Search for the cell housing the specified text and yield its [X, Y] center coordinate. 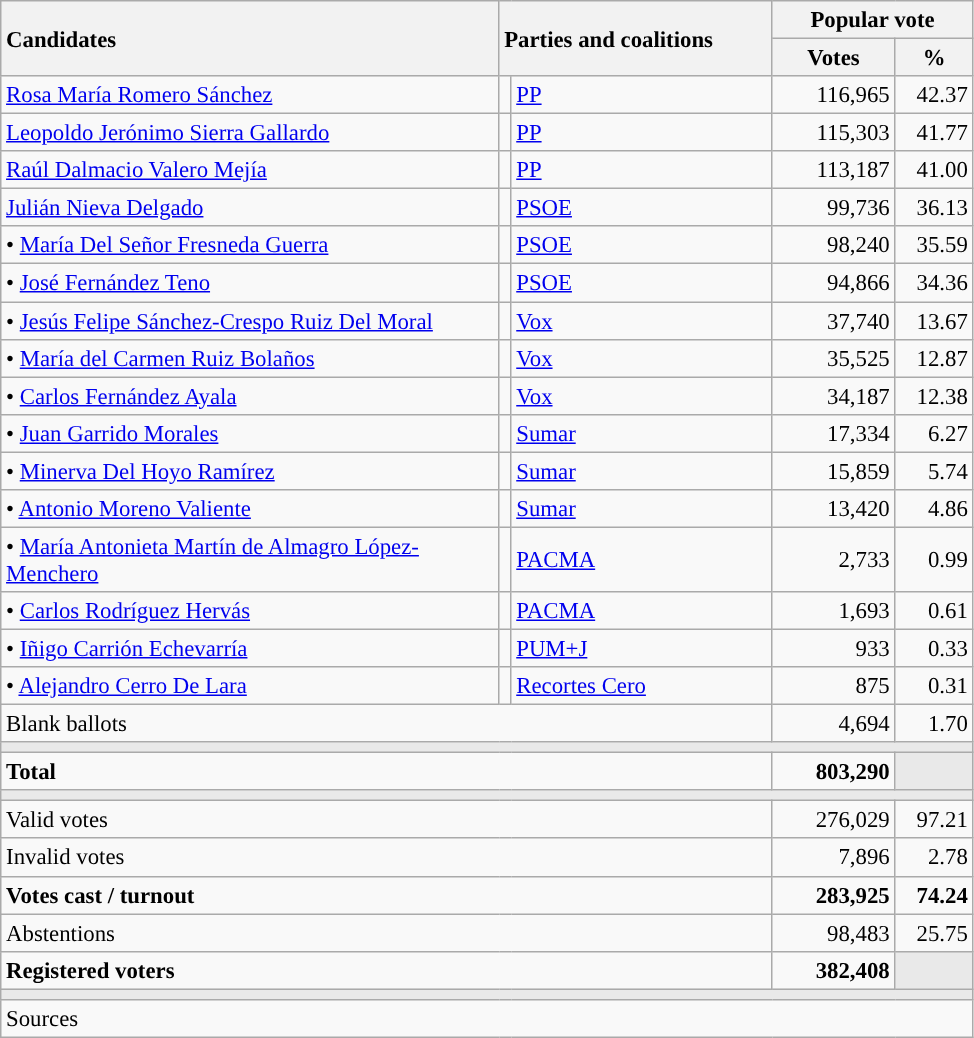
Leopoldo Jerónimo Sierra Gallardo [250, 133]
• Carlos Fernández Ayala [250, 396]
875 [834, 686]
13.67 [934, 321]
98,483 [834, 933]
Sources [487, 1019]
41.00 [934, 170]
Parties and coalitions [636, 38]
98,240 [834, 245]
• José Fernández Teno [250, 283]
4,694 [834, 724]
0.61 [934, 611]
Total [386, 772]
933 [834, 648]
2.78 [934, 858]
• Carlos Rodríguez Hervás [250, 611]
6.27 [934, 433]
15,859 [834, 471]
% [934, 58]
Candidates [250, 38]
• Jesús Felipe Sánchez-Crespo Ruiz Del Moral [250, 321]
Blank ballots [386, 724]
0.33 [934, 648]
99,736 [834, 208]
• Juan Garrido Morales [250, 433]
17,334 [834, 433]
94,866 [834, 283]
• Iñigo Carrión Echevarría [250, 648]
113,187 [834, 170]
276,029 [834, 820]
Registered voters [386, 970]
36.13 [934, 208]
116,965 [834, 95]
2,733 [834, 560]
7,896 [834, 858]
Recortes Cero [642, 686]
1.70 [934, 724]
25.75 [934, 933]
4.86 [934, 509]
Invalid votes [386, 858]
Valid votes [386, 820]
• María Del Señor Fresneda Guerra [250, 245]
• Minerva Del Hoyo Ramírez [250, 471]
0.99 [934, 560]
Raúl Dalmacio Valero Mejía [250, 170]
97.21 [934, 820]
Votes cast / turnout [386, 895]
PUM+J [642, 648]
37,740 [834, 321]
115,303 [834, 133]
41.77 [934, 133]
Julián Nieva Delgado [250, 208]
Popular vote [872, 20]
12.38 [934, 396]
12.87 [934, 358]
803,290 [834, 772]
74.24 [934, 895]
• María del Carmen Ruiz Bolaños [250, 358]
5.74 [934, 471]
1,693 [834, 611]
35.59 [934, 245]
382,408 [834, 970]
• Alejandro Cerro De Lara [250, 686]
34.36 [934, 283]
0.31 [934, 686]
35,525 [834, 358]
13,420 [834, 509]
Abstentions [386, 933]
34,187 [834, 396]
283,925 [834, 895]
Votes [834, 58]
Rosa María Romero Sánchez [250, 95]
• María Antonieta Martín de Almagro López-Menchero [250, 560]
• Antonio Moreno Valiente [250, 509]
42.37 [934, 95]
